Determine the (X, Y) coordinate at the center of the cell enclosing the given text.  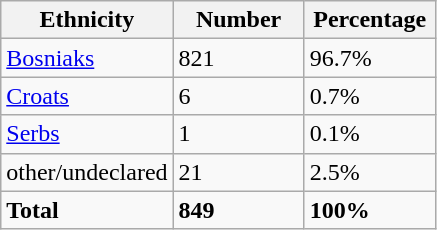
849 (238, 210)
Ethnicity (87, 20)
6 (238, 96)
Number (238, 20)
96.7% (370, 58)
Serbs (87, 134)
other/undeclared (87, 172)
Bosniaks (87, 58)
0.7% (370, 96)
2.5% (370, 172)
Total (87, 210)
1 (238, 134)
100% (370, 210)
Croats (87, 96)
21 (238, 172)
821 (238, 58)
0.1% (370, 134)
Percentage (370, 20)
